Return the [x, y] coordinate for the center point of the cell that contains the specified text.  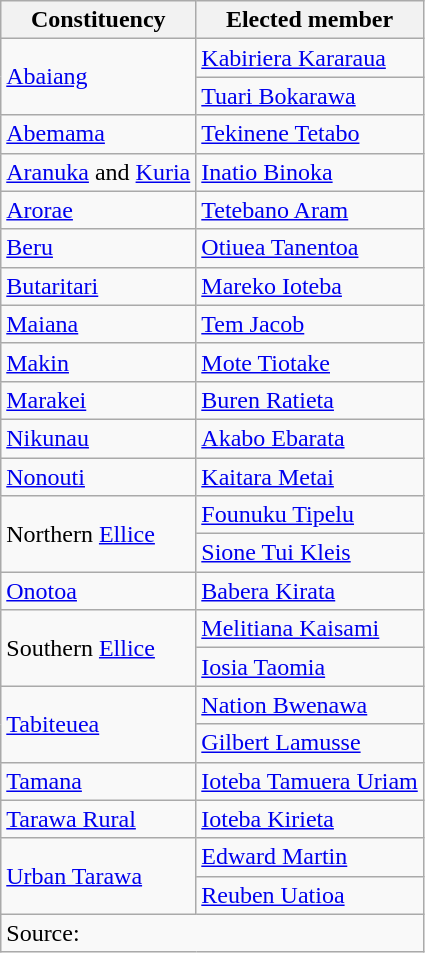
Urban Tarawa [98, 876]
Southern Ellice [98, 648]
Otiuea Tanentoa [310, 248]
Founuku Tipelu [310, 515]
Tem Jacob [310, 324]
Tamana [98, 781]
Babera Kirata [310, 591]
Constituency [98, 20]
Source: [212, 933]
Aranuka and Kuria [98, 172]
Melitiana Kaisami [310, 629]
Sione Tui Kleis [310, 553]
Abaiang [98, 77]
Maiana [98, 324]
Inatio Binoka [310, 172]
Kaitara Metai [310, 477]
Mote Tiotake [310, 362]
Tekinene Tetabo [310, 134]
Tetebano Aram [310, 210]
Abemama [98, 134]
Marakei [98, 400]
Tabiteuea [98, 724]
Mareko Ioteba [310, 286]
Ioteba Kirieta [310, 819]
Ioteba Tamuera Uriam [310, 781]
Elected member [310, 20]
Buren Ratieta [310, 400]
Nation Bwenawa [310, 705]
Kabiriera Kararaua [310, 58]
Beru [98, 248]
Edward Martin [310, 857]
Reuben Uatioa [310, 895]
Tarawa Rural [98, 819]
Nonouti [98, 477]
Tuari Bokarawa [310, 96]
Northern Ellice [98, 534]
Gilbert Lamusse [310, 743]
Iosia Taomia [310, 667]
Onotoa [98, 591]
Akabo Ebarata [310, 438]
Arorae [98, 210]
Butaritari [98, 286]
Makin [98, 362]
Nikunau [98, 438]
